Capture the cell that displays the provided text and extract its [x, y] central coordinate. 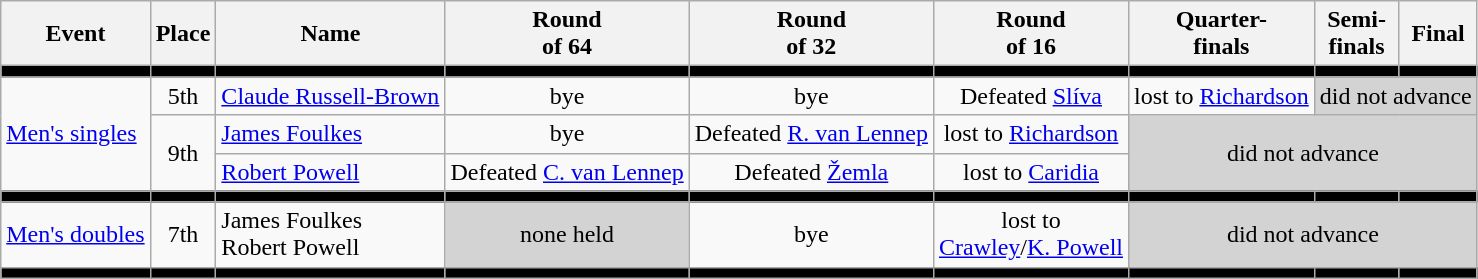
Quarter-finals [1222, 34]
lost to Crawley/K. Powell [1030, 234]
Defeated R. van Lennep [811, 134]
5th [183, 96]
none held [567, 234]
Place [183, 34]
Men's doubles [76, 234]
Defeated Žemla [811, 172]
Final [1438, 34]
Name [330, 34]
lost to Caridia [1030, 172]
9th [183, 153]
7th [183, 234]
Semi-finals [1356, 34]
James Foulkes [330, 134]
Claude Russell-Brown [330, 96]
James Foulkes Robert Powell [330, 234]
Men's singles [76, 134]
Robert Powell [330, 172]
Round of 16 [1030, 34]
Defeated Slíva [1030, 96]
Event [76, 34]
Round of 32 [811, 34]
Defeated C. van Lennep [567, 172]
Round of 64 [567, 34]
